For the text-containing cell, return its midpoint in [x, y] coordinate format. 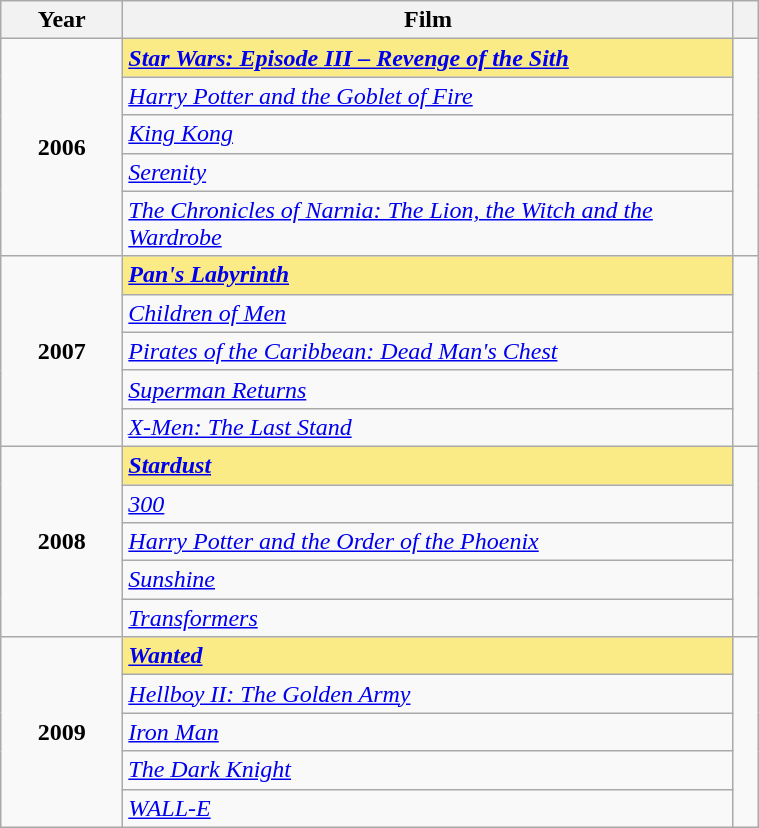
Pan's Labyrinth [428, 275]
2008 [62, 541]
The Chronicles of Narnia: The Lion, the Witch and the Wardrobe [428, 224]
X-Men: The Last Stand [428, 427]
Transformers [428, 618]
Serenity [428, 172]
Film [428, 20]
Harry Potter and the Goblet of Fire [428, 96]
Pirates of the Caribbean: Dead Man's Chest [428, 351]
WALL-E [428, 808]
Iron Man [428, 732]
2006 [62, 148]
2007 [62, 351]
Year [62, 20]
Superman Returns [428, 389]
Harry Potter and the Order of the Phoenix [428, 542]
2009 [62, 732]
Wanted [428, 656]
King Kong [428, 134]
Children of Men [428, 313]
Hellboy II: The Golden Army [428, 694]
300 [428, 503]
Star Wars: Episode III – Revenge of the Sith [428, 58]
Stardust [428, 465]
The Dark Knight [428, 770]
Sunshine [428, 580]
